Extract the (X, Y) coordinate from the center of the cell holding the provided text.  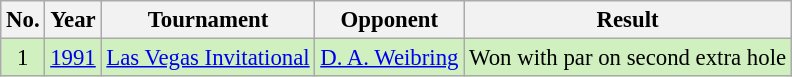
1 (23, 58)
D. A. Weibring (390, 58)
Won with par on second extra hole (628, 58)
Tournament (208, 20)
No. (23, 20)
Year (73, 20)
1991 (73, 58)
Opponent (390, 20)
Las Vegas Invitational (208, 58)
Result (628, 20)
